Output the (X, Y) coordinate of the center of the cell containing the given text.  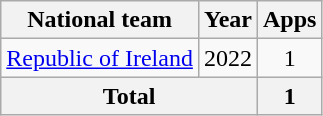
Year (228, 20)
2022 (228, 58)
National team (100, 20)
Apps (289, 20)
Total (130, 96)
Republic of Ireland (100, 58)
